Identify which cell holds the provided text, then report its [X, Y] central coordinate. 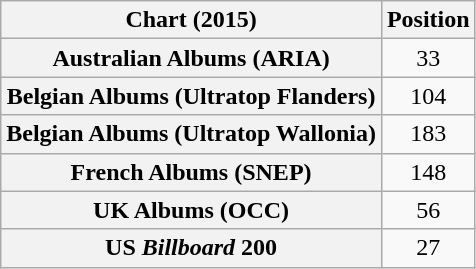
183 [428, 134]
French Albums (SNEP) [192, 172]
Australian Albums (ARIA) [192, 58]
UK Albums (OCC) [192, 210]
Belgian Albums (Ultratop Flanders) [192, 96]
27 [428, 248]
56 [428, 210]
Belgian Albums (Ultratop Wallonia) [192, 134]
148 [428, 172]
Chart (2015) [192, 20]
33 [428, 58]
US Billboard 200 [192, 248]
104 [428, 96]
Position [428, 20]
